Return the (X, Y) coordinate for the center point of the cell that contains the specified text.  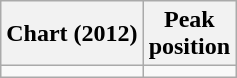
Chart (2012) (72, 34)
Peakposition (189, 34)
